Search for the cell housing the specified text and yield its [x, y] center coordinate. 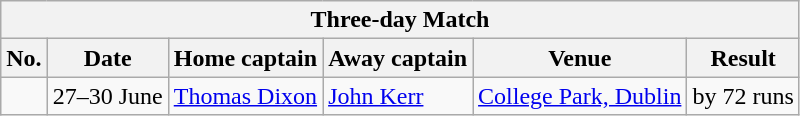
John Kerr [398, 96]
27–30 June [108, 96]
Date [108, 58]
by 72 runs [743, 96]
Three-day Match [400, 20]
College Park, Dublin [580, 96]
Away captain [398, 58]
No. [24, 58]
Venue [580, 58]
Thomas Dixon [245, 96]
Result [743, 58]
Home captain [245, 58]
